Return the (X, Y) coordinate for the center point of the cell that contains the specified text.  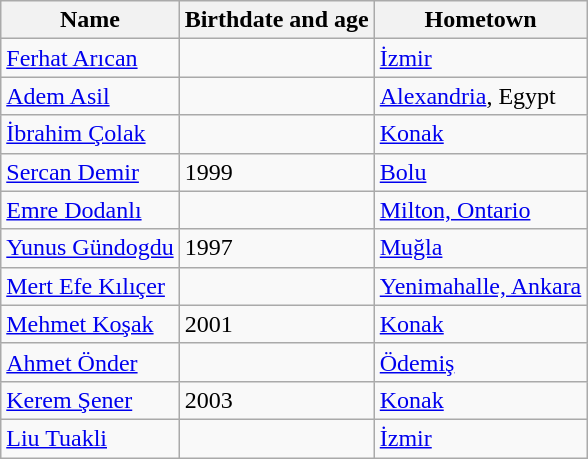
2003 (276, 400)
Yenimahalle, Ankara (480, 286)
Sercan Demir (90, 172)
Liu Tuakli (90, 438)
Ferhat Arıcan (90, 58)
Bolu (480, 172)
Mehmet Koşak (90, 324)
Emre Dodanlı (90, 210)
2001 (276, 324)
Alexandria, Egypt (480, 96)
Kerem Şener (90, 400)
Yunus Gündogdu (90, 248)
Birthdate and age (276, 20)
Adem Asil (90, 96)
Ahmet Önder (90, 362)
1997 (276, 248)
Name (90, 20)
Hometown (480, 20)
1999 (276, 172)
Milton, Ontario (480, 210)
Mert Efe Kılıçer (90, 286)
İbrahim Çolak (90, 134)
Muğla (480, 248)
Ödemiş (480, 362)
